Pinpoint the cell where the given text exists, returning its (X, Y) midpoint coordinate. 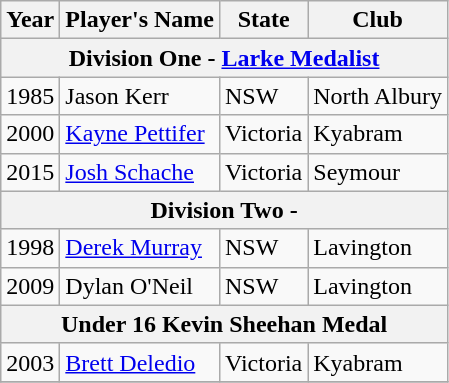
Josh Schache (140, 172)
Seymour (378, 172)
2009 (30, 286)
Brett Deledio (140, 362)
Jason Kerr (140, 96)
1985 (30, 96)
Year (30, 20)
North Albury (378, 96)
2015 (30, 172)
Dylan O'Neil (140, 286)
Division Two - (224, 210)
Kayne Pettifer (140, 134)
Division One - Larke Medalist (224, 58)
Derek Murray (140, 248)
State (263, 20)
2000 (30, 134)
2003 (30, 362)
Player's Name (140, 20)
1998 (30, 248)
Club (378, 20)
Under 16 Kevin Sheehan Medal (224, 324)
